Return the (x, y) coordinate for the center point of the cell that contains the specified text.  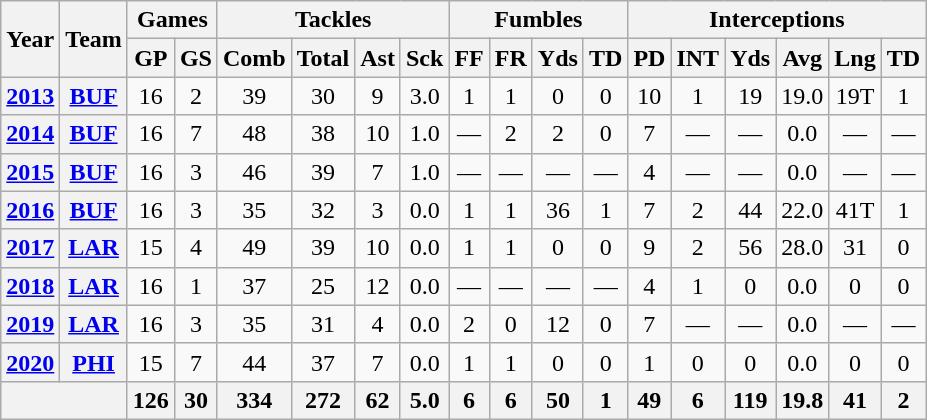
19T (855, 96)
Fumbles (538, 20)
FF (469, 58)
Interceptions (777, 20)
2020 (30, 362)
Ast (378, 58)
22.0 (802, 210)
28.0 (802, 248)
5.0 (424, 400)
Games (172, 20)
46 (254, 172)
2014 (30, 134)
Year (30, 39)
3.0 (424, 96)
2016 (30, 210)
2018 (30, 286)
PD (650, 58)
Team (94, 39)
Sck (424, 58)
126 (150, 400)
2015 (30, 172)
50 (558, 400)
INT (698, 58)
334 (254, 400)
36 (558, 210)
19.8 (802, 400)
119 (750, 400)
2017 (30, 248)
41 (855, 400)
272 (323, 400)
Tackles (332, 20)
GS (196, 58)
38 (323, 134)
48 (254, 134)
GP (150, 58)
19 (750, 96)
Total (323, 58)
FR (510, 58)
PHI (94, 362)
2013 (30, 96)
25 (323, 286)
Avg (802, 58)
19.0 (802, 96)
32 (323, 210)
Lng (855, 58)
Comb (254, 58)
41T (855, 210)
2019 (30, 324)
62 (378, 400)
56 (750, 248)
